Identify which cell holds the provided text, then report its [X, Y] central coordinate. 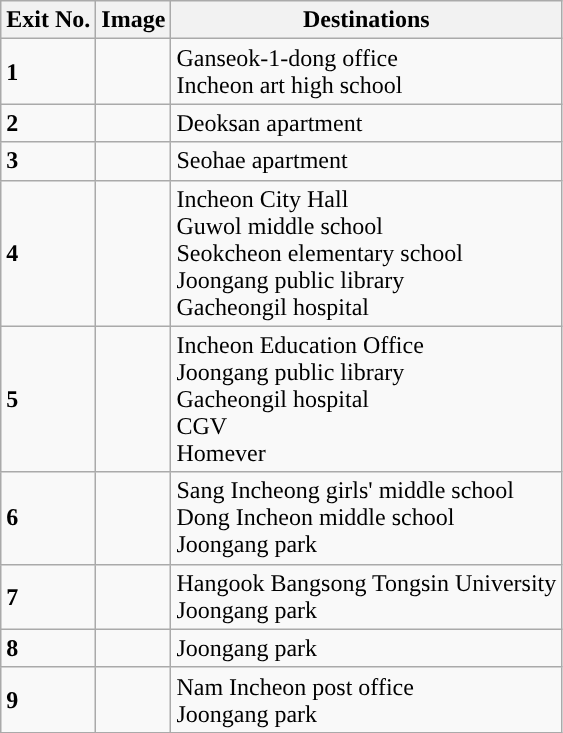
Ganseok-1-dong officeIncheon art high school [366, 72]
5 [48, 399]
Incheon Education OfficeJoongang public libraryGacheongil hospitalCGVHomever [366, 399]
Nam Incheon post officeJoongang park [366, 700]
Seohae apartment [366, 161]
6 [48, 518]
Destinations [366, 20]
8 [48, 648]
4 [48, 253]
7 [48, 596]
Exit No. [48, 20]
Hangook Bangsong Tongsin UniversityJoongang park [366, 596]
Image [134, 20]
Incheon City HallGuwol middle schoolSeokcheon elementary schoolJoongang public libraryGacheongil hospital [366, 253]
Joongang park [366, 648]
Sang Incheong girls' middle schoolDong Incheon middle schoolJoongang park [366, 518]
1 [48, 72]
2 [48, 123]
9 [48, 700]
3 [48, 161]
Deoksan apartment [366, 123]
